Scan for the cell matching the given text and deliver its [X, Y] coordinate at center. 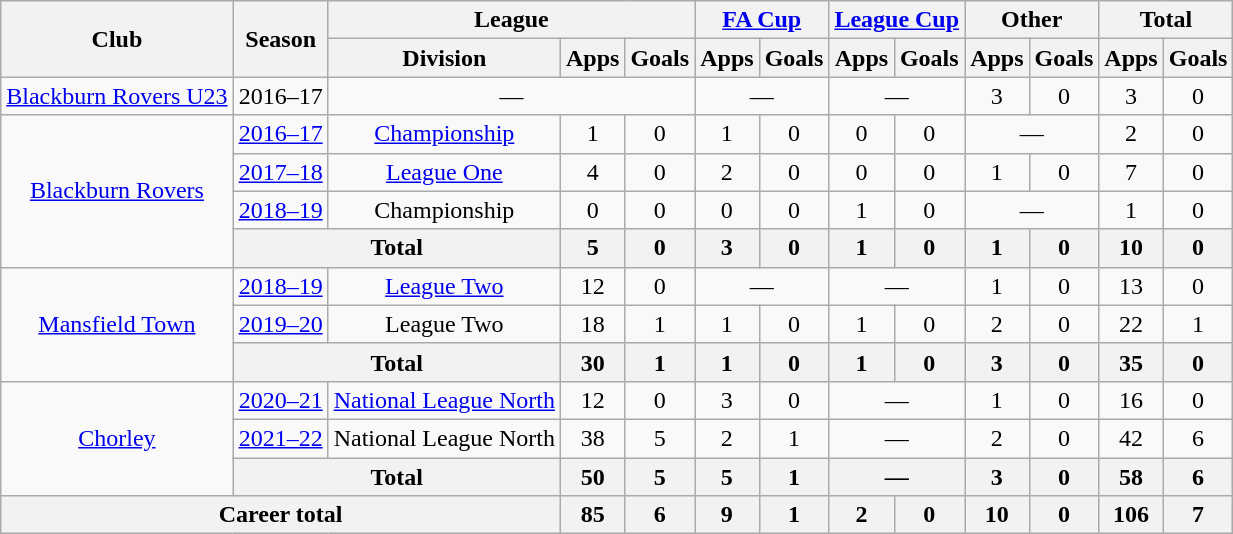
30 [592, 362]
13 [1131, 286]
2017–18 [280, 172]
Blackburn Rovers U23 [117, 96]
Mansfield Town [117, 324]
85 [592, 515]
9 [727, 515]
Season [280, 39]
2020–21 [280, 400]
League One [444, 172]
18 [592, 324]
38 [592, 438]
Other [1032, 20]
Career total [281, 515]
2021–22 [280, 438]
42 [1131, 438]
League Cup [897, 20]
League [511, 20]
22 [1131, 324]
4 [592, 172]
16 [1131, 400]
58 [1131, 477]
50 [592, 477]
35 [1131, 362]
FA Cup [762, 20]
2019–20 [280, 324]
Club [117, 39]
Division [444, 58]
Blackburn Rovers [117, 191]
106 [1131, 515]
Chorley [117, 438]
